Determine the (x, y) coordinate at the center of the cell enclosing the given text.  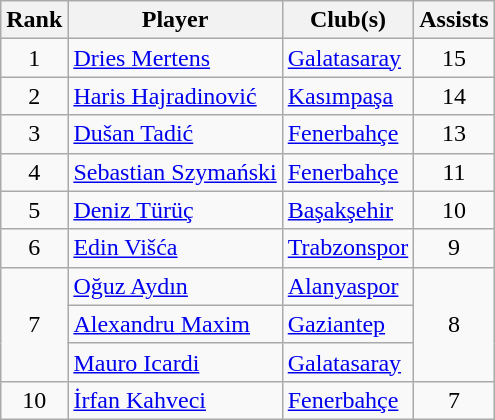
15 (454, 58)
8 (454, 324)
4 (34, 172)
Sebastian Szymański (175, 172)
Club(s) (348, 20)
2 (34, 96)
Kasımpaşa (348, 96)
Edin Višća (175, 248)
11 (454, 172)
Deniz Türüç (175, 210)
Haris Hajradinović (175, 96)
İrfan Kahveci (175, 400)
Mauro Icardi (175, 362)
Dries Mertens (175, 58)
Alanyaspor (348, 286)
3 (34, 134)
Başakşehir (348, 210)
9 (454, 248)
Rank (34, 20)
Player (175, 20)
Alexandru Maxim (175, 324)
Gaziantep (348, 324)
Trabzonspor (348, 248)
Dušan Tadić (175, 134)
6 (34, 248)
1 (34, 58)
Oğuz Aydın (175, 286)
5 (34, 210)
13 (454, 134)
Assists (454, 20)
14 (454, 96)
